Detect which cell encompasses the target text, then output its (x, y) center coordinate. 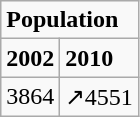
3864 (30, 97)
↗4551 (100, 97)
2002 (30, 58)
2010 (100, 58)
Population (70, 20)
